Pinpoint the cell where the given text exists, returning its [X, Y] midpoint coordinate. 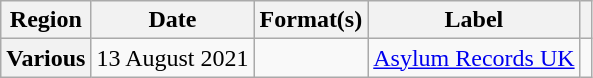
Asylum Records UK [474, 58]
Various [46, 58]
13 August 2021 [172, 58]
Label [474, 20]
Format(s) [311, 20]
Date [172, 20]
Region [46, 20]
